Locate the cell with the specified text and output its [X, Y] center coordinate. 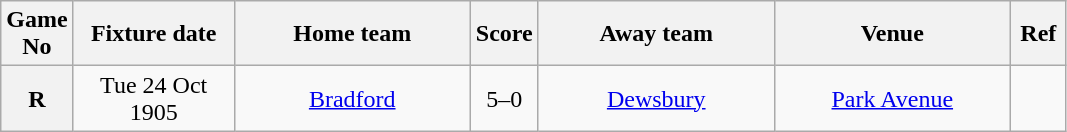
Tue 24 Oct 1905 [154, 98]
Venue [892, 34]
R [37, 98]
Fixture date [154, 34]
Dewsbury [656, 98]
Away team [656, 34]
Park Avenue [892, 98]
Home team [352, 34]
Ref [1038, 34]
Game No [37, 34]
Bradford [352, 98]
Score [504, 34]
5–0 [504, 98]
